For the text-containing cell, return its midpoint in (X, Y) coordinate format. 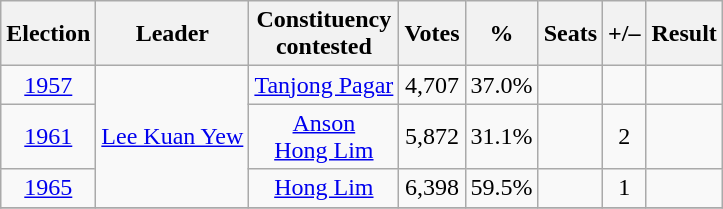
Seats (570, 34)
Lee Kuan Yew (172, 136)
59.5% (502, 188)
Votes (432, 34)
% (502, 34)
Leader (172, 34)
1965 (48, 188)
1957 (48, 85)
6,398 (432, 188)
Hong Lim (324, 188)
2 (624, 136)
1961 (48, 136)
AnsonHong Lim (324, 136)
+/– (624, 34)
Result (684, 34)
Tanjong Pagar (324, 85)
1 (624, 188)
Election (48, 34)
Constituencycontested (324, 34)
37.0% (502, 85)
4,707 (432, 85)
31.1% (502, 136)
5,872 (432, 136)
